Scan for the cell matching the given text and deliver its (X, Y) coordinate at center. 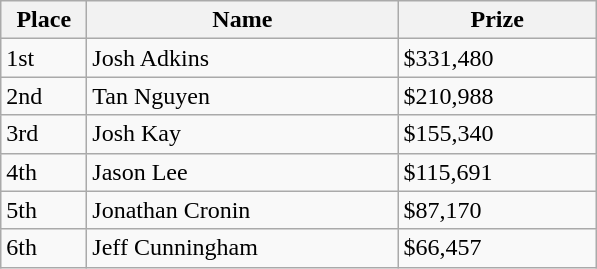
5th (44, 210)
Josh Kay (242, 134)
$87,170 (498, 210)
$115,691 (498, 172)
2nd (44, 96)
Name (242, 20)
$210,988 (498, 96)
$331,480 (498, 58)
Jeff Cunningham (242, 248)
Jason Lee (242, 172)
Prize (498, 20)
Josh Adkins (242, 58)
$155,340 (498, 134)
Jonathan Cronin (242, 210)
3rd (44, 134)
$66,457 (498, 248)
Tan Nguyen (242, 96)
6th (44, 248)
1st (44, 58)
Place (44, 20)
4th (44, 172)
